Extract the (x, y) coordinate from the center of the cell holding the provided text.  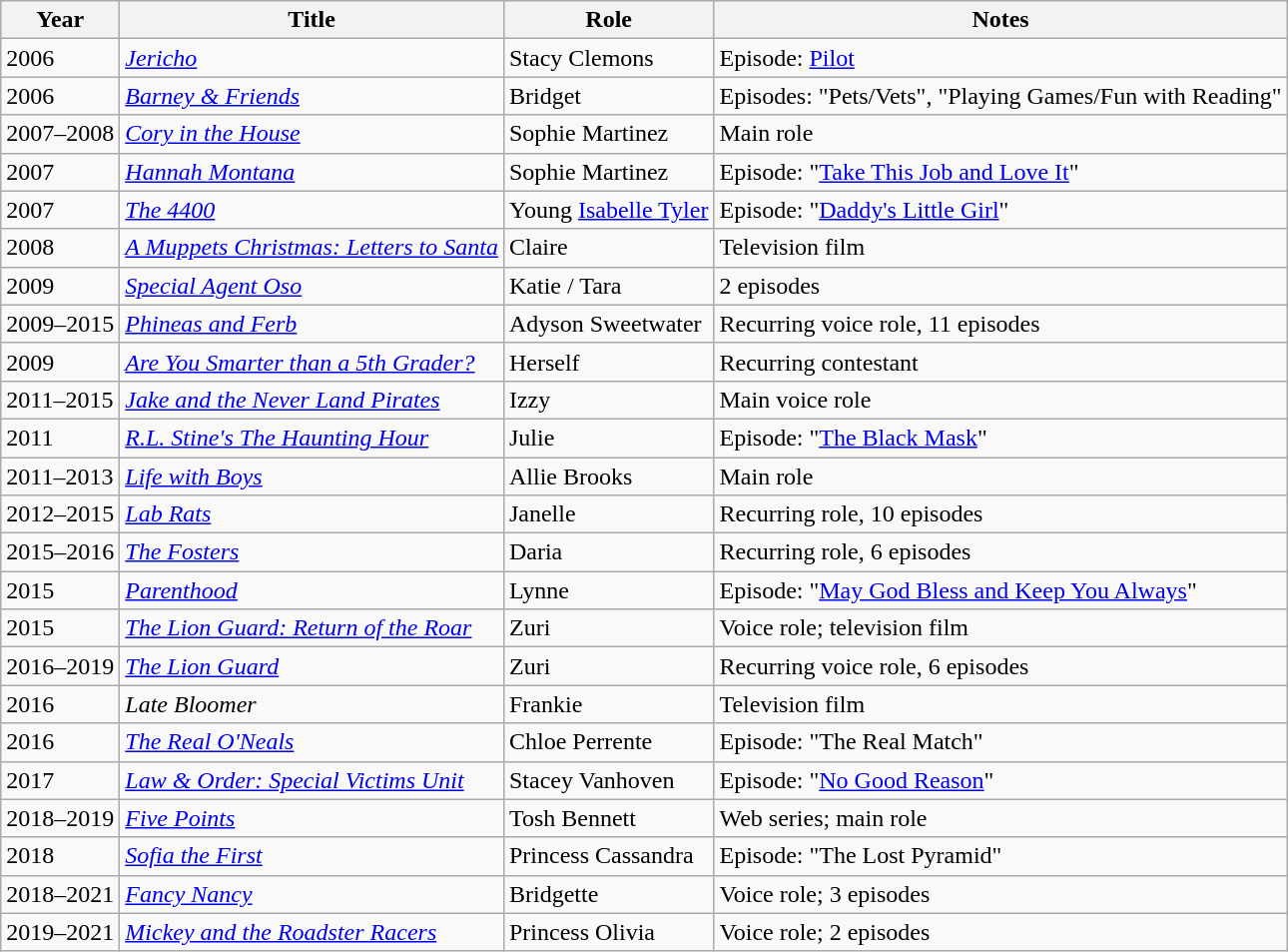
Episode: "The Real Match" (1000, 742)
Katie / Tara (608, 286)
Jericho (312, 58)
Mickey and the Roadster Racers (312, 932)
Janelle (608, 514)
2011 (60, 438)
Episode: Pilot (1000, 58)
Episode: "No Good Reason" (1000, 780)
Recurring role, 6 episodes (1000, 552)
Lab Rats (312, 514)
The 4400 (312, 210)
Episode: "Take This Job and Love It" (1000, 172)
Episode: "Daddy's Little Girl" (1000, 210)
Late Bloomer (312, 704)
Chloe Perrente (608, 742)
Bridget (608, 96)
Law & Order: Special Victims Unit (312, 780)
2019–2021 (60, 932)
The Lion Guard: Return of the Roar (312, 628)
Role (608, 20)
Bridgette (608, 894)
2011–2013 (60, 476)
Adyson Sweetwater (608, 324)
The Lion Guard (312, 666)
Tosh Bennett (608, 818)
Daria (608, 552)
Stacy Clemons (608, 58)
The Real O'Neals (312, 742)
Parenthood (312, 590)
Are You Smarter than a 5th Grader? (312, 362)
Life with Boys (312, 476)
R.L. Stine's The Haunting Hour (312, 438)
Five Points (312, 818)
Princess Cassandra (608, 856)
Recurring voice role, 6 episodes (1000, 666)
2018–2021 (60, 894)
Cory in the House (312, 134)
2011–2015 (60, 400)
Stacey Vanhoven (608, 780)
Sofia the First (312, 856)
2 episodes (1000, 286)
A Muppets Christmas: Letters to Santa (312, 248)
Main voice role (1000, 400)
2009–2015 (60, 324)
Voice role; television film (1000, 628)
Recurring voice role, 11 episodes (1000, 324)
Lynne (608, 590)
2018 (60, 856)
Title (312, 20)
2017 (60, 780)
Frankie (608, 704)
2015–2016 (60, 552)
Claire (608, 248)
Princess Olivia (608, 932)
2012–2015 (60, 514)
2008 (60, 248)
Hannah Montana (312, 172)
Phineas and Ferb (312, 324)
Year (60, 20)
Voice role; 3 episodes (1000, 894)
Barney & Friends (312, 96)
Web series; main role (1000, 818)
2007–2008 (60, 134)
Recurring role, 10 episodes (1000, 514)
Special Agent Oso (312, 286)
Episode: "The Black Mask" (1000, 438)
Jake and the Never Land Pirates (312, 400)
2018–2019 (60, 818)
Episodes: "Pets/Vets", "Playing Games/Fun with Reading" (1000, 96)
Notes (1000, 20)
Episode: "The Lost Pyramid" (1000, 856)
Young Isabelle Tyler (608, 210)
Izzy (608, 400)
The Fosters (312, 552)
Allie Brooks (608, 476)
Fancy Nancy (312, 894)
Recurring contestant (1000, 362)
Voice role; 2 episodes (1000, 932)
2016–2019 (60, 666)
Episode: "May God Bless and Keep You Always" (1000, 590)
Julie (608, 438)
Herself (608, 362)
